Locate the cell with the specified text and output its (X, Y) center coordinate. 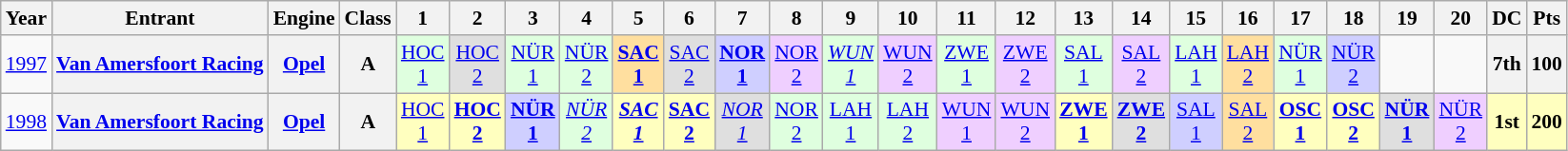
Year (27, 18)
OSC1 (1300, 122)
7 (742, 18)
2 (478, 18)
14 (1141, 18)
5 (638, 18)
100 (1547, 65)
11 (967, 18)
3 (533, 18)
20 (1460, 18)
6 (690, 18)
Entrant (160, 18)
4 (587, 18)
18 (1354, 18)
10 (908, 18)
1 (423, 18)
OSC2 (1354, 122)
Class (368, 18)
8 (796, 18)
1997 (27, 65)
Engine (305, 18)
15 (1196, 18)
12 (1025, 18)
1998 (27, 122)
DC (1507, 18)
13 (1084, 18)
Pts (1547, 18)
9 (851, 18)
200 (1547, 122)
17 (1300, 18)
1st (1507, 122)
16 (1248, 18)
19 (1408, 18)
7th (1507, 65)
